Extract the (x, y) coordinate from the center of the cell holding the provided text.  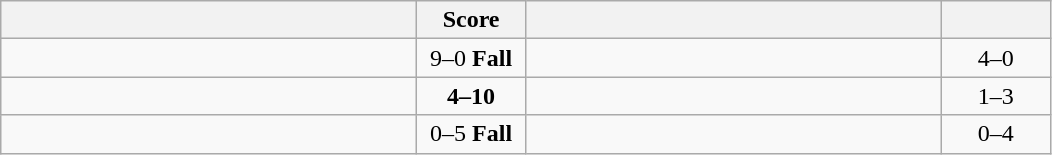
4–10 (472, 96)
0–4 (996, 134)
0–5 Fall (472, 134)
4–0 (996, 58)
9–0 Fall (472, 58)
Score (472, 20)
1–3 (996, 96)
